Locate the cell with the specified text and output its [x, y] center coordinate. 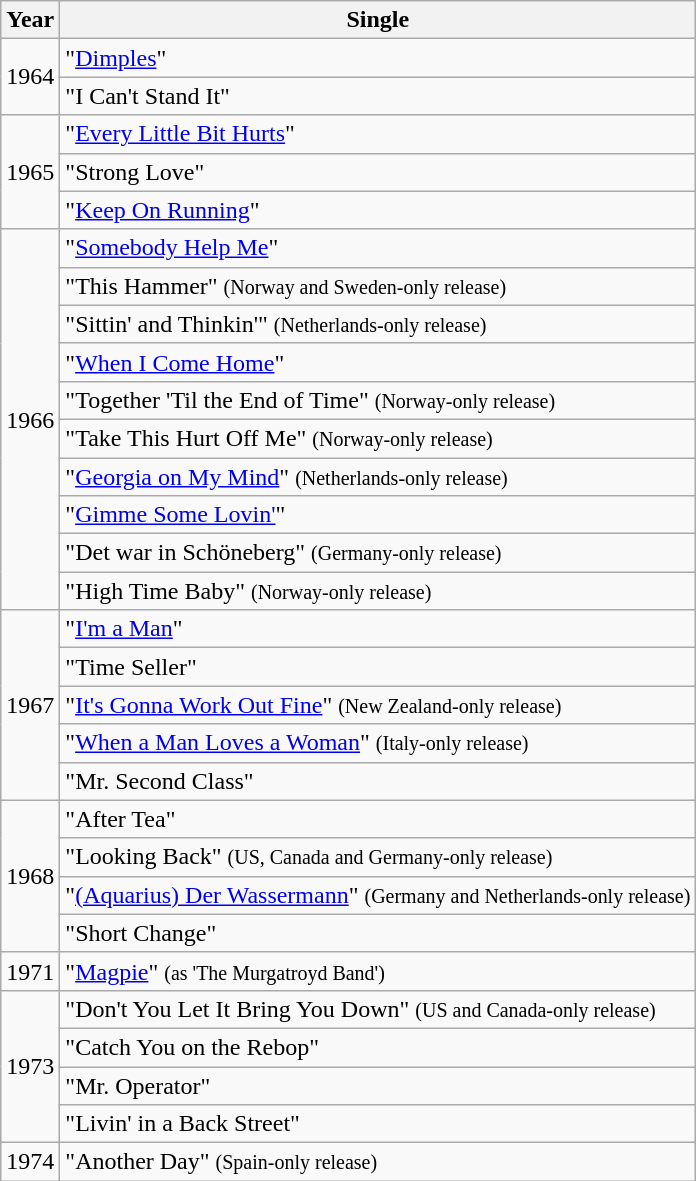
1966 [30, 420]
"It's Gonna Work Out Fine" (New Zealand-only release) [378, 705]
"Gimme Some Lovin'" [378, 515]
1968 [30, 876]
"Looking Back" (US, Canada and Germany-only release) [378, 857]
"Mr. Operator" [378, 1085]
Year [30, 20]
"High Time Baby" (Norway-only release) [378, 591]
1965 [30, 172]
1971 [30, 971]
"When a Man Loves a Woman" (Italy-only release) [378, 743]
"Magpie" (as 'The Murgatroyd Band') [378, 971]
"Time Seller" [378, 667]
"I'm a Man" [378, 629]
"Don't You Let It Bring You Down" (US and Canada-only release) [378, 1009]
"Dimples" [378, 58]
"Somebody Help Me" [378, 248]
"(Aquarius) Der Wassermann" (Germany and Netherlands-only release) [378, 895]
1967 [30, 705]
"I Can't Stand It" [378, 96]
"Another Day" (Spain-only release) [378, 1162]
1973 [30, 1066]
"Livin' in a Back Street" [378, 1124]
"Det war in Schöneberg" (Germany-only release) [378, 553]
"After Tea" [378, 819]
"Short Change" [378, 933]
"Mr. Second Class" [378, 781]
"Sittin' and Thinkin'" (Netherlands-only release) [378, 324]
Single [378, 20]
"Keep On Running" [378, 210]
1964 [30, 77]
"Together 'Til the End of Time" (Norway-only release) [378, 400]
"Catch You on the Rebop" [378, 1047]
"Take This Hurt Off Me" (Norway-only release) [378, 438]
"When I Come Home" [378, 362]
1974 [30, 1162]
"Every Little Bit Hurts" [378, 134]
"Georgia on My Mind" (Netherlands-only release) [378, 477]
"This Hammer" (Norway and Sweden-only release) [378, 286]
"Strong Love" [378, 172]
